Determine the (x, y) coordinate at the center of the cell enclosing the given text.  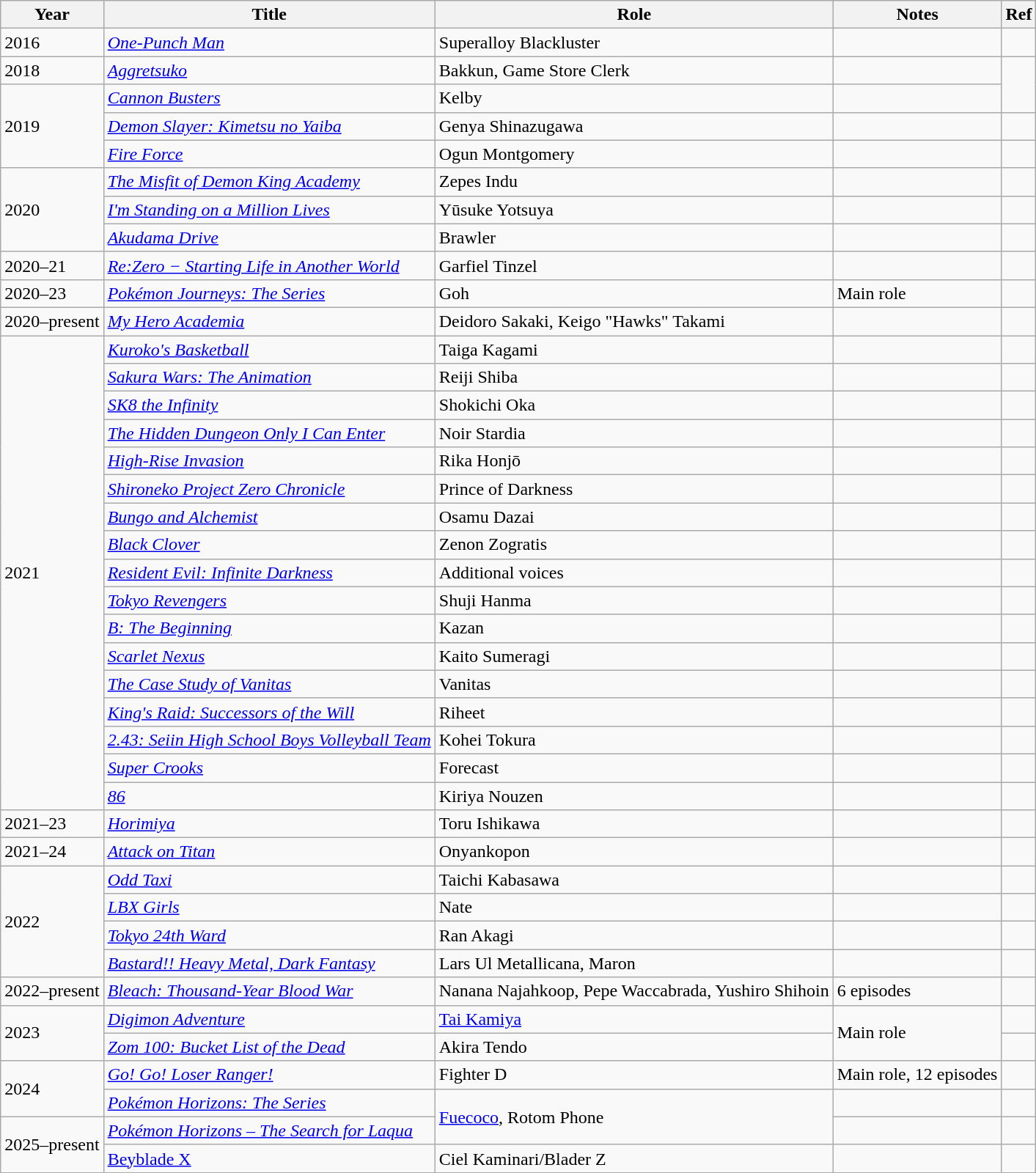
Goh (633, 293)
Bastard!! Heavy Metal, Dark Fantasy (269, 963)
Nanana Najahkoop, Pepe Waccabrada, Yushiro Shihoin (633, 991)
Go! Go! Loser Ranger! (269, 1075)
Super Crooks (269, 768)
High-Rise Invasion (269, 461)
2018 (52, 70)
Akudama Drive (269, 238)
Tokyo Revengers (269, 600)
2020–23 (52, 293)
Reiji Shiba (633, 378)
The Hidden Dungeon Only I Can Enter (269, 433)
Role (633, 15)
Kazan (633, 628)
Kelby (633, 98)
Bungo and Alchemist (269, 517)
2016 (52, 43)
Lars Ul Metallicana, Maron (633, 963)
2020–21 (52, 265)
2022–present (52, 991)
Toru Ishikawa (633, 824)
Zenon Zogratis (633, 545)
Tai Kamiya (633, 1019)
Demon Slayer: Kimetsu no Yaiba (269, 126)
Shironeko Project Zero Chronicle (269, 489)
Odd Taxi (269, 880)
Onyankopon (633, 852)
Superalloy Blackluster (633, 43)
Akira Tendo (633, 1047)
I'm Standing on a Million Lives (269, 210)
Bleach: Thousand-Year Blood War (269, 991)
Tokyo 24th Ward (269, 935)
Osamu Dazai (633, 517)
B: The Beginning (269, 628)
Title (269, 15)
Ran Akagi (633, 935)
Taichi Kabasawa (633, 880)
Attack on Titan (269, 852)
2.43: Seiin High School Boys Volleyball Team (269, 740)
Ciel Kaminari/Blader Z (633, 1158)
SK8 the Infinity (269, 405)
King's Raid: Successors of the Will (269, 712)
Rika Honjō (633, 461)
The Misfit of Demon King Academy (269, 182)
2020 (52, 210)
Taiga Kagami (633, 350)
2022 (52, 922)
Notes (917, 15)
Sakura Wars: The Animation (269, 378)
Kuroko's Basketball (269, 350)
My Hero Academia (269, 321)
Black Clover (269, 545)
Resident Evil: Infinite Darkness (269, 573)
Pokémon Journeys: The Series (269, 293)
Zom 100: Bucket List of the Dead (269, 1047)
Forecast (633, 768)
2023 (52, 1033)
Cannon Busters (269, 98)
Digimon Adventure (269, 1019)
2019 (52, 126)
Ogun Montgomery (633, 154)
Kiriya Nouzen (633, 795)
Brawler (633, 238)
Re:Zero − Starting Life in Another World (269, 265)
86 (269, 795)
One-Punch Man (269, 43)
Nate (633, 908)
Kohei Tokura (633, 740)
Horimiya (269, 824)
6 episodes (917, 991)
Garfiel Tinzel (633, 265)
Genya Shinazugawa (633, 126)
Deidoro Sakaki, Keigo "Hawks" Takami (633, 321)
Prince of Darkness (633, 489)
Pokémon Horizons: The Series (269, 1103)
The Case Study of Vanitas (269, 684)
2025–present (52, 1144)
2021–23 (52, 824)
Main role, 12 episodes (917, 1075)
Noir Stardia (633, 433)
Beyblade X (269, 1158)
2024 (52, 1089)
2020–present (52, 321)
Riheet (633, 712)
Fighter D (633, 1075)
Scarlet Nexus (269, 656)
Ref (1019, 15)
LBX Girls (269, 908)
Additional voices (633, 573)
Shokichi Oka (633, 405)
Zepes Indu (633, 182)
Year (52, 15)
Shuji Hanma (633, 600)
Aggretsuko (269, 70)
2021 (52, 573)
Fuecoco, Rotom Phone (633, 1117)
Yūsuke Yotsuya (633, 210)
Pokémon Horizons – The Search for Laqua (269, 1130)
Vanitas (633, 684)
Fire Force (269, 154)
Bakkun, Game Store Clerk (633, 70)
Kaito Sumeragi (633, 656)
2021–24 (52, 852)
